Find where the given text appears and provide that cell's center as (x, y) coordinate. 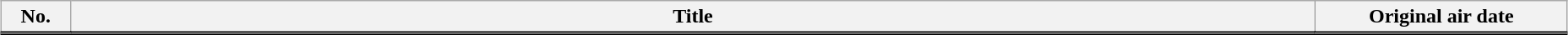
Original air date (1441, 17)
Title (693, 17)
No. (35, 17)
